Extract the [X, Y] coordinate from the center of the cell holding the provided text.  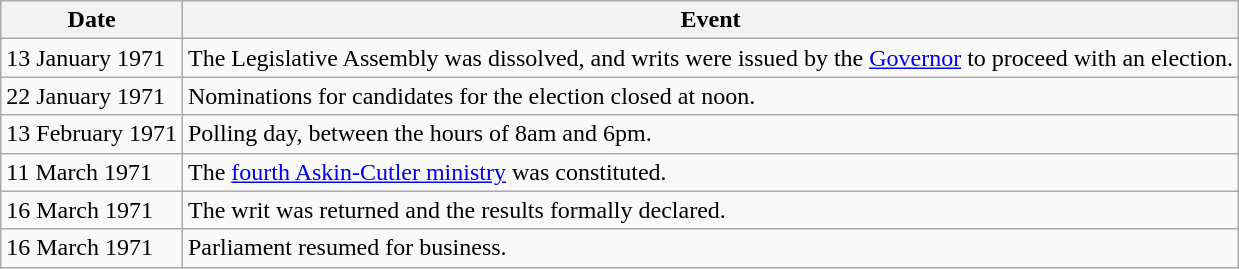
13 January 1971 [92, 58]
Event [710, 20]
The fourth Askin-Cutler ministry was constituted. [710, 172]
13 February 1971 [92, 134]
Parliament resumed for business. [710, 248]
11 March 1971 [92, 172]
The writ was returned and the results formally declared. [710, 210]
The Legislative Assembly was dissolved, and writs were issued by the Governor to proceed with an election. [710, 58]
Nominations for candidates for the election closed at noon. [710, 96]
Date [92, 20]
Polling day, between the hours of 8am and 6pm. [710, 134]
22 January 1971 [92, 96]
